Pinpoint the cell where the given text exists, returning its [x, y] midpoint coordinate. 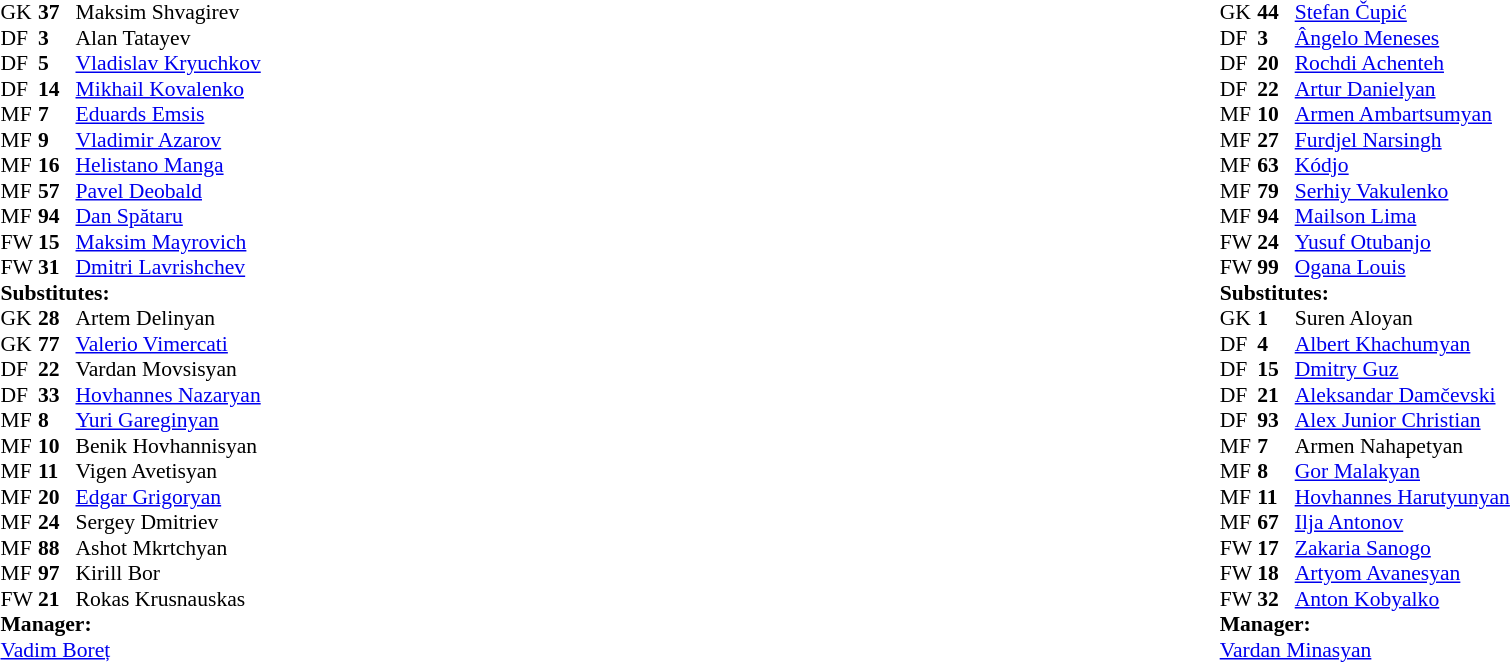
Alex Junior Christian [1402, 421]
Kódjo [1402, 165]
Artyom Avanesyan [1402, 573]
Aleksandar Damčevski [1402, 395]
Gor Malakyan [1402, 471]
Suren Aloyan [1402, 319]
Ashot Mkrtchyan [168, 548]
27 [1276, 140]
18 [1276, 573]
Edgar Grigoryan [168, 497]
99 [1276, 267]
Mailson Lima [1402, 217]
Vigen Avetisyan [168, 471]
Dmitry Guz [1402, 369]
79 [1276, 191]
Armen Ambartsumyan [1402, 115]
Sergey Dmitriev [168, 523]
37 [57, 13]
32 [1276, 599]
44 [1276, 13]
Pavel Deobald [168, 191]
28 [57, 319]
Yusuf Otubanjo [1402, 242]
4 [1276, 344]
57 [57, 191]
Ângelo Meneses [1402, 38]
Hovhannes Nazaryan [168, 395]
77 [57, 344]
Eduards Emsis [168, 115]
Albert Khachumyan [1402, 344]
17 [1276, 548]
31 [57, 267]
Furdjel Narsingh [1402, 140]
Benik Hovhannisyan [168, 446]
Stefan Čupić [1402, 13]
Vardan Movsisyan [168, 369]
1 [1276, 319]
Dmitri Lavrishchev [168, 267]
Helistano Manga [168, 165]
63 [1276, 165]
Dan Spătaru [168, 217]
33 [57, 395]
Valerio Vimercati [168, 344]
Yuri Gareginyan [168, 421]
Artur Danielyan [1402, 89]
14 [57, 89]
Maksim Shvagirev [168, 13]
Ilja Antonov [1402, 523]
88 [57, 548]
Alan Tatayev [168, 38]
Maksim Mayrovich [168, 242]
Zakaria Sanogo [1402, 548]
Serhiy Vakulenko [1402, 191]
5 [57, 63]
Vladimir Azarov [168, 140]
Vladislav Kryuchkov [168, 63]
9 [57, 140]
97 [57, 573]
Armen Nahapetyan [1402, 446]
Rochdi Achenteh [1402, 63]
Anton Kobyalko [1402, 599]
93 [1276, 421]
Kirill Bor [168, 573]
Hovhannes Harutyunyan [1402, 497]
16 [57, 165]
Ogana Louis [1402, 267]
Mikhail Kovalenko [168, 89]
67 [1276, 523]
Rokas Krusnauskas [168, 599]
Artem Delinyan [168, 319]
